Extract the [X, Y] coordinate from the center of the cell holding the provided text.  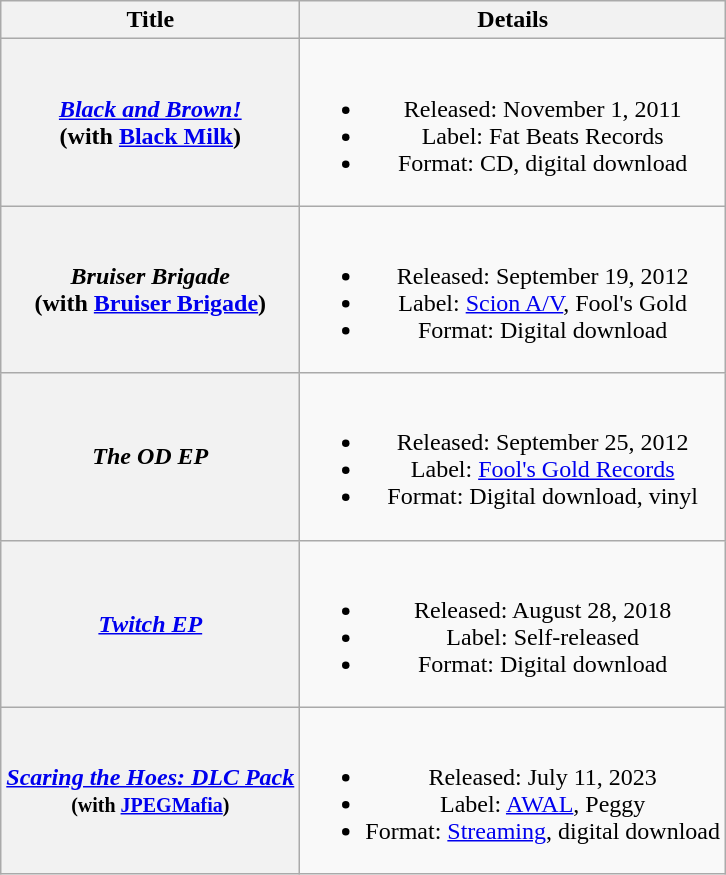
Released: September 19, 2012Label: Scion A/V, Fool's GoldFormat: Digital download [513, 290]
Details [513, 20]
Title [150, 20]
Twitch EP [150, 624]
Released: August 28, 2018Label: Self-releasedFormat: Digital download [513, 624]
Released: July 11, 2023Label: AWAL, PeggyFormat: Streaming, digital download [513, 790]
Released: September 25, 2012Label: Fool's Gold RecordsFormat: Digital download, vinyl [513, 456]
Released: November 1, 2011Label: Fat Beats RecordsFormat: CD, digital download [513, 122]
Bruiser Brigade(with Bruiser Brigade) [150, 290]
Black and Brown!(with Black Milk) [150, 122]
The OD EP [150, 456]
Scaring the Hoes: DLC Pack(with JPEGMafia) [150, 790]
